Return the (X, Y) coordinate for the center point of the cell that contains the specified text.  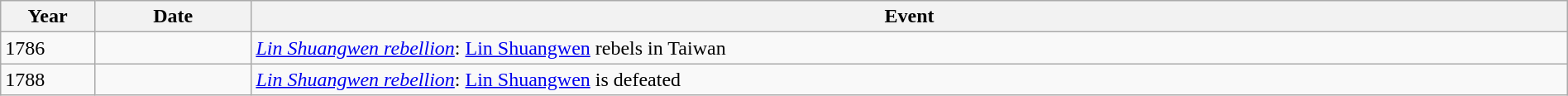
Year (48, 17)
1788 (48, 79)
Lin Shuangwen rebellion: Lin Shuangwen rebels in Taiwan (910, 48)
Lin Shuangwen rebellion: Lin Shuangwen is defeated (910, 79)
Event (910, 17)
1786 (48, 48)
Date (172, 17)
